Pinpoint the cell where the given text exists, returning its [x, y] midpoint coordinate. 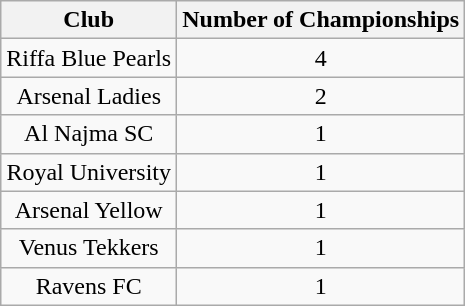
Royal University [89, 172]
Club [89, 20]
Number of Championships [321, 20]
Ravens FC [89, 286]
Riffa Blue Pearls [89, 58]
Venus Tekkers [89, 248]
4 [321, 58]
Arsenal Yellow [89, 210]
Al Najma SC [89, 134]
2 [321, 96]
Arsenal Ladies [89, 96]
